Detect which cell encompasses the target text, then output its [X, Y] center coordinate. 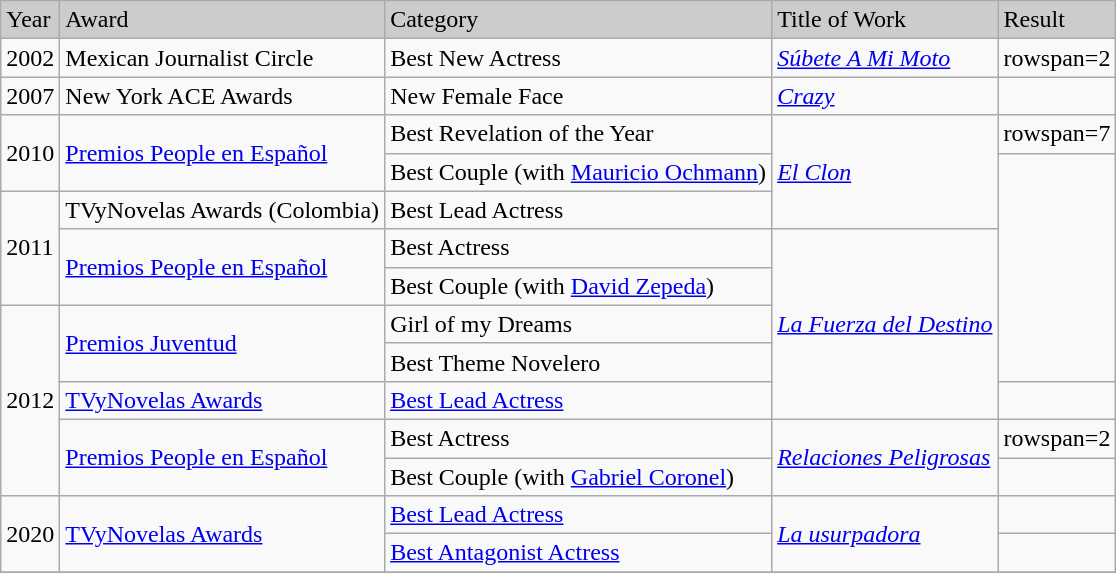
Title of Work [885, 20]
2011 [30, 248]
Result [1057, 20]
New Female Face [578, 96]
New York ACE Awards [222, 96]
Award [222, 20]
Best Couple (with David Zepeda) [578, 286]
Best Antagonist Actress [578, 553]
2012 [30, 400]
Best Revelation of the Year [578, 134]
2020 [30, 534]
Girl of my Dreams [578, 324]
Premios Juventud [222, 343]
2002 [30, 58]
La usurpadora [885, 534]
Year [30, 20]
TVyNovelas Awards (Colombia) [222, 210]
2010 [30, 153]
2007 [30, 96]
Mexican Journalist Circle [222, 58]
Best New Actress [578, 58]
Crazy [885, 96]
Category [578, 20]
El Clon [885, 172]
La Fuerza del Destino [885, 324]
Súbete A Mi Moto [885, 58]
Relaciones Peligrosas [885, 457]
Best Couple (with Mauricio Ochmann) [578, 172]
rowspan=7 [1057, 134]
Best Couple (with Gabriel Coronel) [578, 477]
Best Theme Novelero [578, 362]
